Extract the (X, Y) coordinate from the center of the cell holding the provided text.  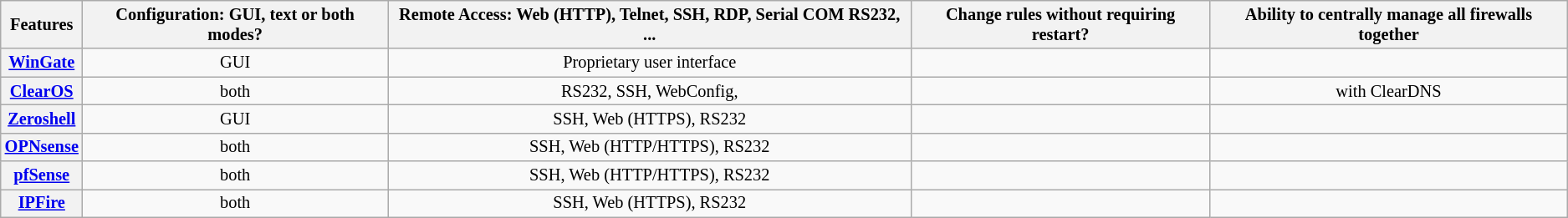
IPFire (42, 203)
Remote Access: Web (HTTP), Telnet, SSH, RDP, Serial COM RS232, ... (650, 24)
Ability to centrally manage all firewalls together (1388, 24)
WinGate (42, 63)
Proprietary user interface (650, 63)
Configuration: GUI, text or both modes? (236, 24)
Features (42, 24)
with ClearDNS (1388, 91)
Change rules without requiring restart? (1060, 24)
Zeroshell (42, 119)
OPNsense (42, 147)
RS232, SSH, WebConfig, (650, 91)
pfSense (42, 175)
ClearOS (42, 91)
